Locate the cell with the specified text and output its (X, Y) center coordinate. 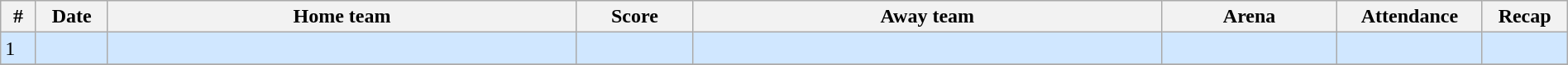
Home team (342, 17)
Away team (927, 17)
Attendance (1409, 17)
Score (635, 17)
Arena (1249, 17)
1 (18, 48)
Date (71, 17)
Recap (1525, 17)
# (18, 17)
